Find where the given text appears and provide that cell's center as [x, y] coordinate. 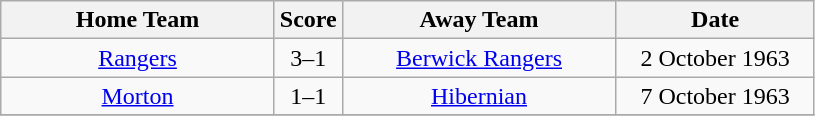
Score [308, 20]
Away Team [479, 20]
Home Team [138, 20]
Date [716, 20]
Hibernian [479, 96]
3–1 [308, 58]
Morton [138, 96]
2 October 1963 [716, 58]
7 October 1963 [716, 96]
1–1 [308, 96]
Rangers [138, 58]
Berwick Rangers [479, 58]
